Detect which cell encompasses the target text, then output its [x, y] center coordinate. 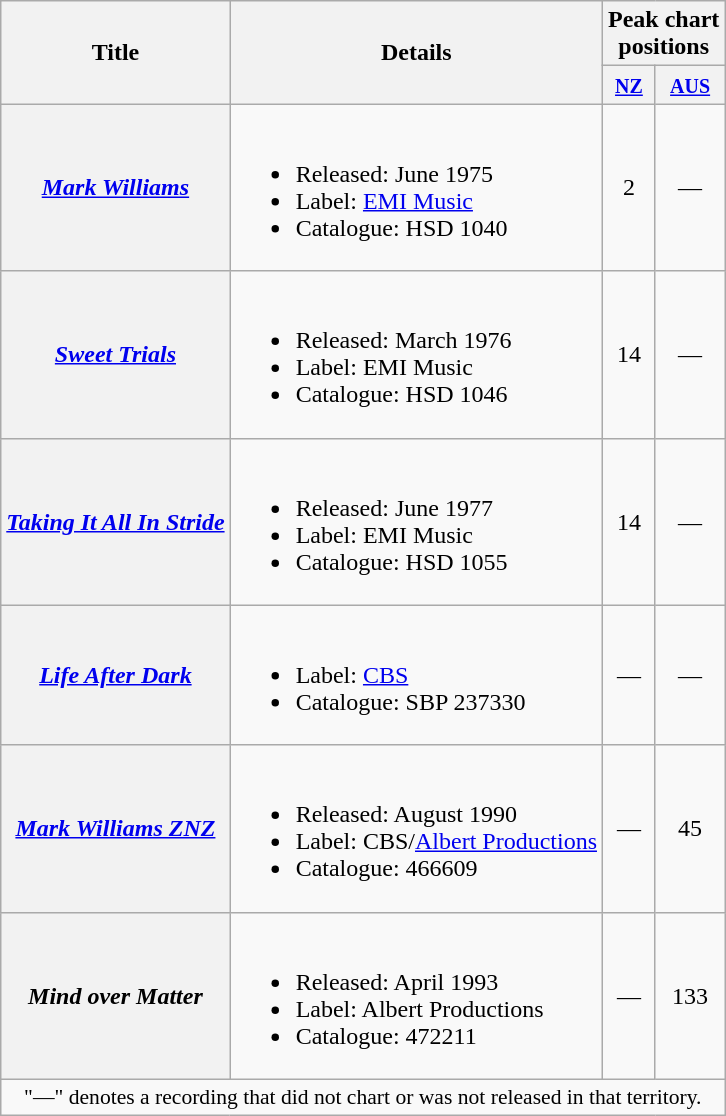
Mark Williams [116, 188]
Released: August 1990Label: CBS/Albert ProductionsCatalogue: 466609 [416, 828]
"—" denotes a recording that did not chart or was not released in that territory. [363, 1097]
Mark Williams ZNZ [116, 828]
133 [690, 996]
AUS [690, 85]
Taking It All In Stride [116, 522]
Released: June 1975Label: EMI MusicCatalogue: HSD 1040 [416, 188]
Mind over Matter [116, 996]
NZ [630, 85]
Released: June 1977Label: EMI MusicCatalogue: HSD 1055 [416, 522]
Life After Dark [116, 675]
Released: March 1976Label: EMI MusicCatalogue: HSD 1046 [416, 354]
Details [416, 52]
Released: April 1993Label: Albert ProductionsCatalogue: 472211 [416, 996]
Sweet Trials [116, 354]
Peak chartpositions [664, 34]
Title [116, 52]
2 [630, 188]
45 [690, 828]
Label: CBSCatalogue: SBP 237330 [416, 675]
